Extract the [X, Y] coordinate from the center of the cell holding the provided text.  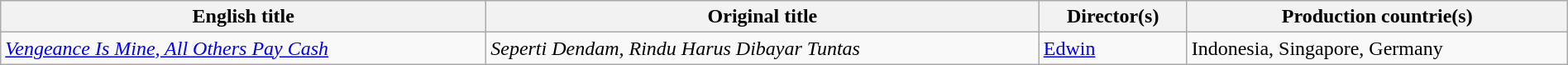
Original title [762, 17]
Seperti Dendam, Rindu Harus Dibayar Tuntas [762, 48]
Edwin [1113, 48]
Vengeance Is Mine, All Others Pay Cash [243, 48]
Production countrie(s) [1377, 17]
English title [243, 17]
Director(s) [1113, 17]
Indonesia, Singapore, Germany [1377, 48]
